Pinpoint the cell where the given text exists, returning its (X, Y) midpoint coordinate. 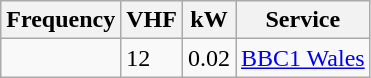
BBC1 Wales (304, 58)
Frequency (61, 20)
0.02 (208, 58)
VHF (152, 20)
kW (208, 20)
12 (152, 58)
Service (304, 20)
